Pinpoint the cell where the given text exists, returning its [X, Y] midpoint coordinate. 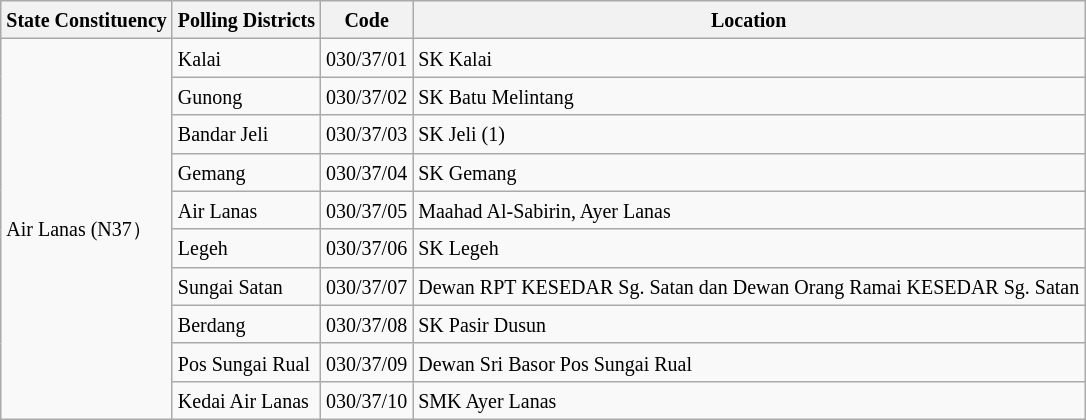
SK Jeli (1) [749, 134]
Dewan Sri Basor Pos Sungai Rual [749, 362]
Location [749, 20]
Gunong [246, 96]
Sungai Satan [246, 286]
Air Lanas (N37） [87, 230]
Code [367, 20]
030/37/10 [367, 400]
Dewan RPT KESEDAR Sg. Satan dan Dewan Orang Ramai KESEDAR Sg. Satan [749, 286]
030/37/03 [367, 134]
030/37/07 [367, 286]
Bandar Jeli [246, 134]
SK Batu Melintang [749, 96]
030/37/04 [367, 172]
030/37/01 [367, 58]
State Constituency [87, 20]
Polling Districts [246, 20]
030/37/08 [367, 324]
SMK Ayer Lanas [749, 400]
Air Lanas [246, 210]
Berdang [246, 324]
030/37/02 [367, 96]
030/37/09 [367, 362]
Gemang [246, 172]
Pos Sungai Rual [246, 362]
SK Pasir Dusun [749, 324]
Kalai [246, 58]
030/37/06 [367, 248]
SK Kalai [749, 58]
SK Legeh [749, 248]
SK Gemang [749, 172]
030/37/05 [367, 210]
Maahad Al-Sabirin, Ayer Lanas [749, 210]
Legeh [246, 248]
Kedai Air Lanas [246, 400]
